Return the (x, y) coordinate for the center point of the cell that contains the specified text.  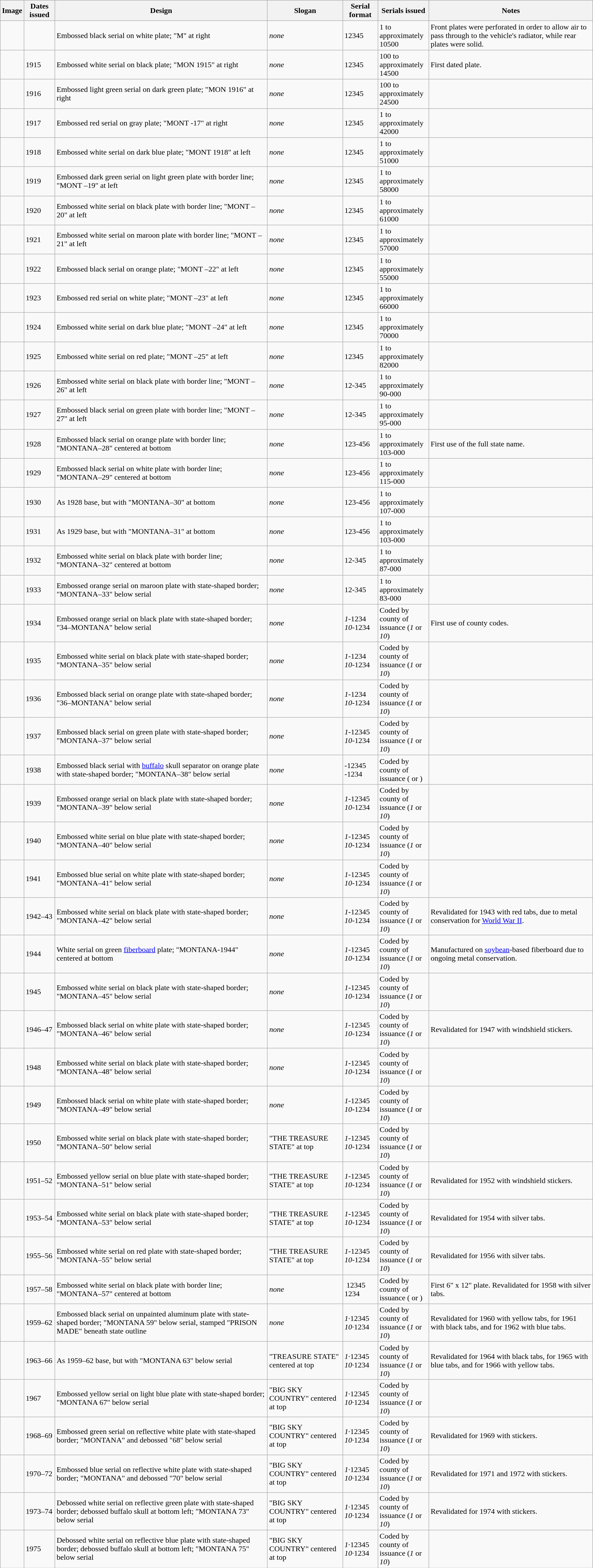
1941 (39, 879)
1931 (39, 531)
As 1959–62 base, but with "MONTANA 63" below serial (161, 1360)
1937 (39, 736)
1928 (39, 444)
Embossed black serial on green plate with state-shaped border; "MONTANA–37" below serial (161, 736)
Embossed blue serial on reflective white plate with state-shaped border; "MONTANA" and debossed "70" below serial (161, 1474)
1922 (39, 269)
Embossed blue serial on white plate with state-shaped border; "MONTANA–41" below serial (161, 879)
Embossed black serial with buffalo skull separator on orange plate with state-shaped border; "MONTANA–38" below serial (161, 770)
12345 1234 (360, 1289)
1 to approximately 115-000 (404, 473)
Embossed white serial on black plate with border line; "MONTANA–57" centered at bottom (161, 1289)
Embossed white serial on black plate with state-shaped border; "MONTANA–45" below serial (161, 992)
Embossed white serial on red plate with state-shaped border; "MONTANA–55" below serial (161, 1256)
As 1928 base, but with "MONTANA–30" at bottom (161, 502)
Embossed black serial on white plate; "M" at right (161, 35)
1968–69 (39, 1436)
1 to approximately 90-000 (404, 386)
1932 (39, 560)
1963–66 (39, 1360)
1935 (39, 661)
1915 (39, 65)
Revalidated for 1960 with yellow tabs, for 1961 with black tabs, and for 1962 with blue tabs. (511, 1322)
White serial on green fiberboard plate; "MONTANA-1944" centered at bottom (161, 954)
Embossed yellow serial on blue plate with state-shaped border; "MONTANA–51" below serial (161, 1181)
Embossed black serial on unpainted aluminum plate with state-shaped border; "MONTANA 59" below serial, stamped "PRISON MADE" beneath state outline (161, 1322)
Revalidated for 1956 with silver tabs. (511, 1256)
Embossed black serial on orange plate with state-shaped border; "36–MONTANA" below serial (161, 698)
1920 (39, 210)
1 to approximately 42000 (404, 123)
1959–62 (39, 1322)
1917 (39, 123)
Revalidated for 1943 with red tabs, due to metal conservation for World War II. (511, 916)
Embossed white serial on black plate with state-shaped border; "MONTANA–35" below serial (161, 661)
Embossed black serial on white plate with border line; "MONTANA–29" centered at bottom (161, 473)
1 to approximately 57000 (404, 240)
1 to approximately 70000 (404, 327)
Embossed white serial on red plate; "MONT –25" at left (161, 356)
Revalidated for 1954 with silver tabs. (511, 1218)
1934 (39, 623)
Embossed red serial on gray plate; "MONT -17" at right (161, 123)
1940 (39, 841)
Embossed light green serial on dark green plate; "MON 1916" at right (161, 94)
Embossed white serial on maroon plate with border line; "MONT –21" at left (161, 240)
1975 (39, 1549)
1939 (39, 803)
1933 (39, 590)
Embossed black serial on white plate with state-shaped border; "MONTANA–49" below serial (161, 1105)
1923 (39, 298)
1 to approximately 82000 (404, 356)
As 1929 base, but with "MONTANA–31" at bottom (161, 531)
First dated plate. (511, 65)
1944 (39, 954)
1 to approximately 58000 (404, 181)
Front plates were perforated in order to allow air to pass through to the vehicle's radiator, while rear plates were solid. (511, 35)
First use of the full state name. (511, 444)
1918 (39, 152)
Dates issued (39, 11)
Embossed white serial on black plate with border line; "MONT –26" at left (161, 386)
1925 (39, 356)
1919 (39, 181)
1 to approximately 87-000 (404, 560)
Embossed white serial on black plate with state-shaped border; "MONTANA–42" below serial (161, 916)
1970–72 (39, 1474)
Notes (511, 11)
Revalidated for 1947 with windshield stickers. (511, 1030)
1927 (39, 415)
1953–54 (39, 1218)
Embossed orange serial on black plate with state-shaped border; "MONTANA–39" below serial (161, 803)
Embossed yellow serial on light blue plate with state-shaped border; "MONTANA 67" below serial (161, 1398)
1929 (39, 473)
1924 (39, 327)
1945 (39, 992)
Serials issued (404, 11)
1921 (39, 240)
1 to approximately 55000 (404, 269)
Revalidated for 1971 and 1972 with stickers. (511, 1474)
1938 (39, 770)
1955–56 (39, 1256)
Embossed black serial on green plate with border line; "MONT –27" at left (161, 415)
First use of county codes. (511, 623)
Embossed orange serial on maroon plate with state-shaped border; "MONTANA–33" below serial (161, 590)
Revalidated for 1974 with stickers. (511, 1511)
Embossed white serial on black plate with state-shaped border; "MONTANA–53" below serial (161, 1218)
1 to approximately 83-000 (404, 590)
Embossed orange serial on black plate with state-shaped border; "34–MONTANA" below serial (161, 623)
Embossed dark green serial on light green plate with border line; "MONT –19" at left (161, 181)
1 to approximately 66000 (404, 298)
"TREASURE STATE" centered at top (305, 1360)
1967 (39, 1398)
Embossed green serial on reflective white plate with state-shaped border; "MONTANA" and debossed "68" below serial (161, 1436)
1 to approximately 51000 (404, 152)
Embossed white serial on blue plate with state-shaped border; "MONTANA–40" below serial (161, 841)
Design (161, 11)
Embossed white serial on dark blue plate; "MONT 1918" at left (161, 152)
1936 (39, 698)
Embossed black serial on orange plate; "MONT –22" at left (161, 269)
1916 (39, 94)
Debossed white serial on reflective green plate with state-shaped border; debossed buffalo skull at bottom left; "MONTANA 73" below serial (161, 1511)
Embossed white serial on black plate with border line; "MONTANA–32" centered at bottom (161, 560)
Image (12, 11)
Revalidated for 1952 with windshield stickers. (511, 1181)
1973–74 (39, 1511)
1930 (39, 502)
1926 (39, 386)
Embossed white serial on black plate; "MON 1915" at right (161, 65)
Embossed black serial on orange plate with border line; "MONTANA–28" centered at bottom (161, 444)
1 to approximately 61000 (404, 210)
Manufactured on soybean-based fiberboard due to ongoing metal conservation. (511, 954)
1 to approximately 107-000 (404, 502)
-12345-1234 (360, 770)
1950 (39, 1142)
100 to approximately 14500 (404, 65)
1 to approximately 95-000 (404, 415)
Embossed white serial on black plate with state-shaped border; "MONTANA–48" below serial (161, 1067)
100 to approximately 24500 (404, 94)
Debossed white serial on reflective blue plate with state-shaped border; debossed buffalo skull at bottom left; "MONTANA 75" below serial (161, 1549)
1946–47 (39, 1030)
Revalidated for 1969 with stickers. (511, 1436)
1949 (39, 1105)
Embossed white serial on dark blue plate; "MONT –24" at left (161, 327)
Embossed white serial on black plate with state-shaped border; "MONTANA–50" below serial (161, 1142)
Revalidated for 1964 with black tabs, for 1965 with blue tabs, and for 1966 with yellow tabs. (511, 1360)
1942–43 (39, 916)
Embossed red serial on white plate; "MONT –23" at left (161, 298)
1957–58 (39, 1289)
First 6" x 12" plate. Revalidated for 1958 with silver tabs. (511, 1289)
Serial format (360, 11)
Slogan (305, 11)
Embossed white serial on black plate with border line; "MONT –20" at left (161, 210)
Embossed black serial on white plate with state-shaped border; "MONTANA–46" below serial (161, 1030)
1948 (39, 1067)
1 to approximately 10500 (404, 35)
1951–52 (39, 1181)
